Capture the cell that displays the provided text and extract its (X, Y) central coordinate. 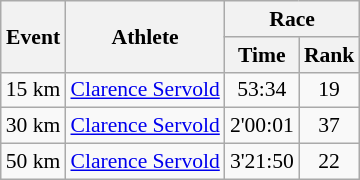
22 (330, 162)
3'21:50 (262, 162)
53:34 (262, 90)
19 (330, 90)
30 km (34, 126)
Race (292, 19)
37 (330, 126)
15 km (34, 90)
2'00:01 (262, 126)
Rank (330, 55)
Time (262, 55)
Athlete (144, 36)
Event (34, 36)
50 km (34, 162)
